Search for the cell housing the specified text and yield its (x, y) center coordinate. 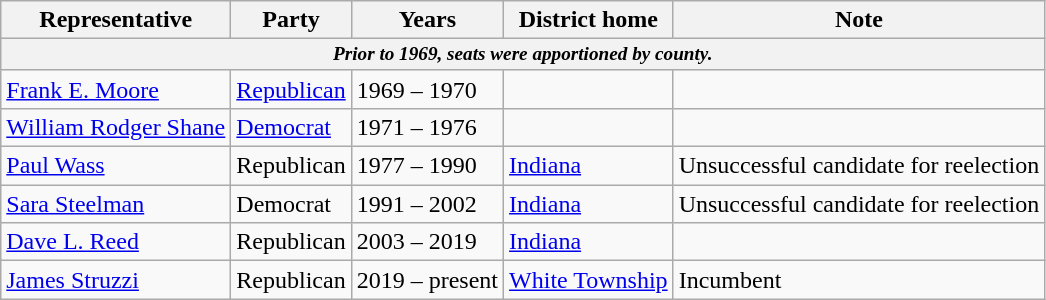
2003 – 2019 (427, 242)
Dave L. Reed (116, 242)
Incumbent (859, 280)
James Struzzi (116, 280)
1971 – 1976 (427, 128)
Prior to 1969, seats were apportioned by county. (523, 55)
2019 – present (427, 280)
Party (291, 20)
1991 – 2002 (427, 204)
District home (589, 20)
White Township (589, 280)
William Rodger Shane (116, 128)
Note (859, 20)
1977 – 1990 (427, 166)
Representative (116, 20)
1969 – 1970 (427, 89)
Frank E. Moore (116, 89)
Sara Steelman (116, 204)
Years (427, 20)
Paul Wass (116, 166)
